Pinpoint the cell where the given text exists, returning its (X, Y) midpoint coordinate. 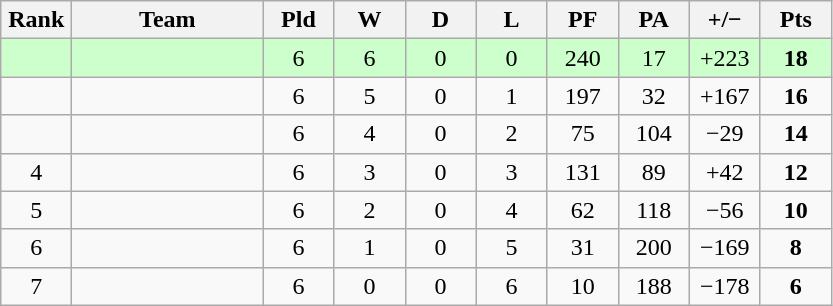
240 (582, 58)
188 (654, 286)
118 (654, 210)
18 (796, 58)
14 (796, 134)
16 (796, 96)
−56 (724, 210)
197 (582, 96)
200 (654, 248)
31 (582, 248)
PF (582, 20)
89 (654, 172)
−29 (724, 134)
8 (796, 248)
−178 (724, 286)
+42 (724, 172)
W (370, 20)
131 (582, 172)
+/− (724, 20)
32 (654, 96)
Pld (298, 20)
D (440, 20)
+167 (724, 96)
17 (654, 58)
PA (654, 20)
75 (582, 134)
Team (168, 20)
12 (796, 172)
104 (654, 134)
62 (582, 210)
+223 (724, 58)
Rank (36, 20)
7 (36, 286)
Pts (796, 20)
−169 (724, 248)
L (512, 20)
